Return the (X, Y) coordinate for the center point of the cell that contains the specified text.  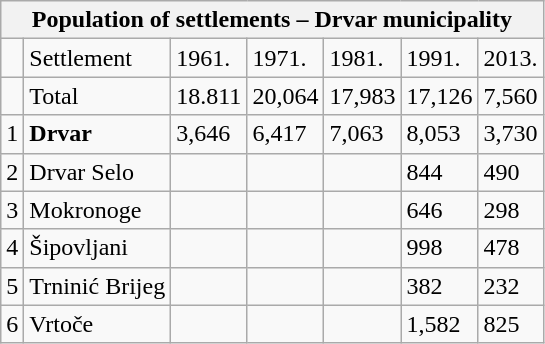
1971. (286, 58)
Total (98, 96)
20,064 (286, 96)
Vrtoče (98, 324)
17,126 (440, 96)
17,983 (362, 96)
Drvar Selo (98, 172)
Mokronoge (98, 210)
Settlement (98, 58)
844 (440, 172)
7,560 (510, 96)
1961. (209, 58)
382 (440, 286)
6,417 (286, 134)
2 (12, 172)
2013. (510, 58)
Šipovljani (98, 248)
3,730 (510, 134)
1,582 (440, 324)
1981. (362, 58)
Trninić Brijeg (98, 286)
18.811 (209, 96)
3 (12, 210)
825 (510, 324)
7,063 (362, 134)
490 (510, 172)
8,053 (440, 134)
Drvar (98, 134)
478 (510, 248)
Population of settlements – Drvar municipality (272, 20)
1991. (440, 58)
3,646 (209, 134)
5 (12, 286)
1 (12, 134)
232 (510, 286)
646 (440, 210)
998 (440, 248)
6 (12, 324)
298 (510, 210)
4 (12, 248)
